Output the (X, Y) coordinate of the center of the cell containing the given text.  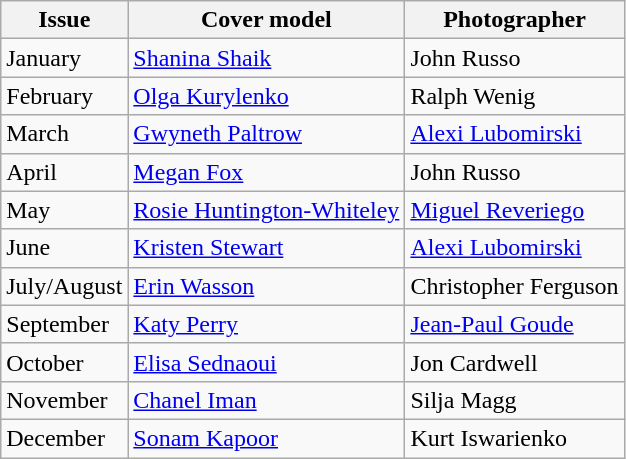
Photographer (514, 20)
Shanina Shaik (266, 58)
Miguel Reveriego (514, 210)
June (64, 248)
Kurt Iswarienko (514, 438)
Gwyneth Paltrow (266, 134)
Christopher Ferguson (514, 286)
Erin Wasson (266, 286)
July/August (64, 286)
January (64, 58)
Silja Magg (514, 400)
March (64, 134)
February (64, 96)
Kristen Stewart (266, 248)
Issue (64, 20)
December (64, 438)
Sonam Kapoor (266, 438)
November (64, 400)
Megan Fox (266, 172)
April (64, 172)
Cover model (266, 20)
Ralph Wenig (514, 96)
Olga Kurylenko (266, 96)
May (64, 210)
Katy Perry (266, 324)
Elisa Sednaoui (266, 362)
October (64, 362)
Jon Cardwell (514, 362)
Chanel Iman (266, 400)
Jean-Paul Goude (514, 324)
September (64, 324)
Rosie Huntington-Whiteley (266, 210)
